Capture the cell that displays the provided text and extract its [X, Y] central coordinate. 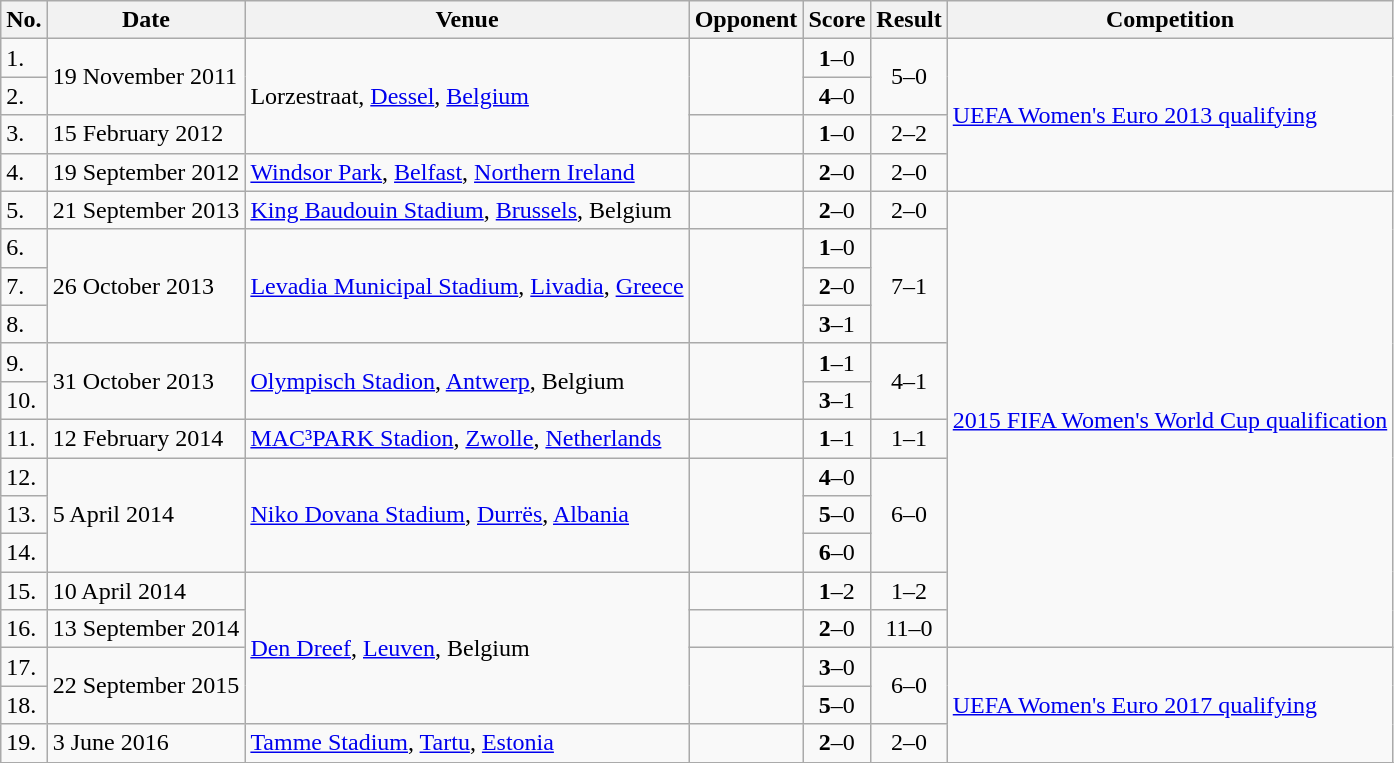
2. [24, 96]
Windsor Park, Belfast, Northern Ireland [467, 172]
13 September 2014 [146, 629]
Lorzestraat, Dessel, Belgium [467, 96]
10 April 2014 [146, 591]
12 February 2014 [146, 438]
21 September 2013 [146, 210]
19 November 2011 [146, 77]
3 June 2016 [146, 743]
16. [24, 629]
4. [24, 172]
19. [24, 743]
MAC³PARK Stadion, Zwolle, Netherlands [467, 438]
14. [24, 553]
King Baudouin Stadium, Brussels, Belgium [467, 210]
9. [24, 362]
11–0 [909, 629]
19 September 2012 [146, 172]
Opponent [746, 20]
18. [24, 705]
Levadia Municipal Stadium, Livadia, Greece [467, 286]
26 October 2013 [146, 286]
2015 FIFA Women's World Cup qualification [1170, 420]
UEFA Women's Euro 2017 qualifying [1170, 705]
Competition [1170, 20]
11. [24, 438]
13. [24, 515]
12. [24, 477]
Tamme Stadium, Tartu, Estonia [467, 743]
UEFA Women's Euro 2013 qualifying [1170, 115]
2–2 [909, 134]
Score [837, 20]
15 February 2012 [146, 134]
7. [24, 286]
17. [24, 667]
15. [24, 591]
31 October 2013 [146, 381]
10. [24, 400]
Olympisch Stadion, Antwerp, Belgium [467, 381]
5. [24, 210]
Den Dreef, Leuven, Belgium [467, 648]
4–1 [909, 381]
22 September 2015 [146, 686]
8. [24, 324]
1. [24, 58]
7–1 [909, 286]
3. [24, 134]
Niko Dovana Stadium, Durrës, Albania [467, 515]
6. [24, 248]
3–0 [837, 667]
Result [909, 20]
Venue [467, 20]
No. [24, 20]
5 April 2014 [146, 515]
Date [146, 20]
